Extract the (X, Y) coordinate from the center of the cell holding the provided text.  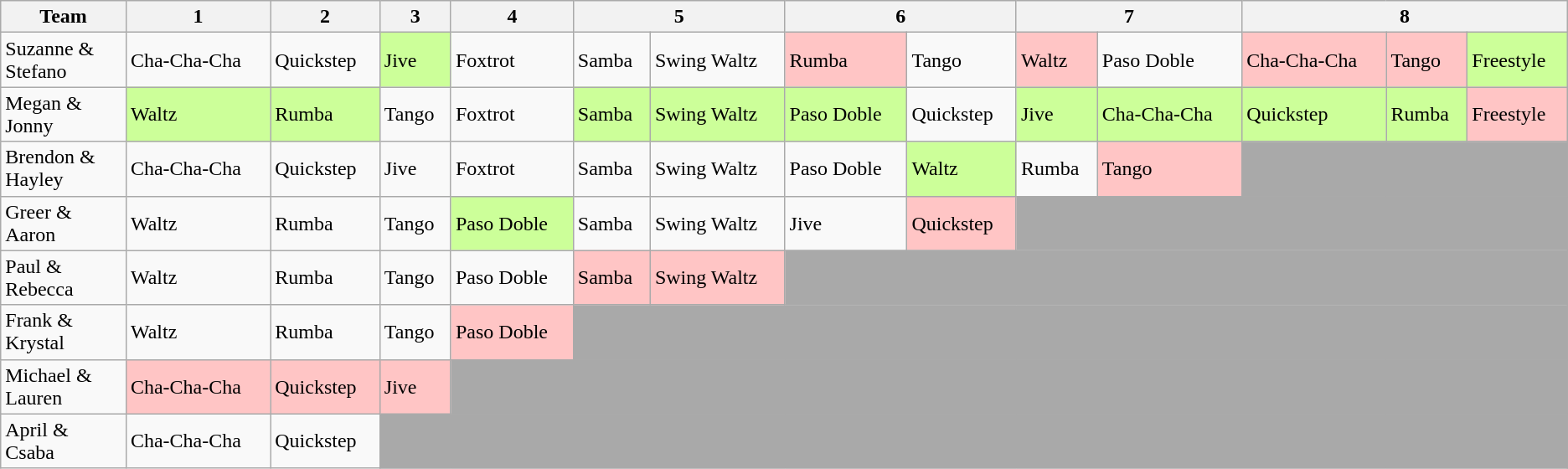
7 (1129, 17)
4 (512, 17)
8 (1406, 17)
Brendon & Hayley (64, 169)
Team (64, 17)
Suzanne & Stefano (64, 60)
6 (900, 17)
2 (325, 17)
Michael & Lauren (64, 387)
Greer & Aaron (64, 223)
3 (415, 17)
Megan & Jonny (64, 114)
1 (198, 17)
Paul & Rebecca (64, 278)
Frank & Krystal (64, 332)
April & Csaba (64, 441)
5 (678, 17)
